Locate the cell with the specified text and output its (x, y) center coordinate. 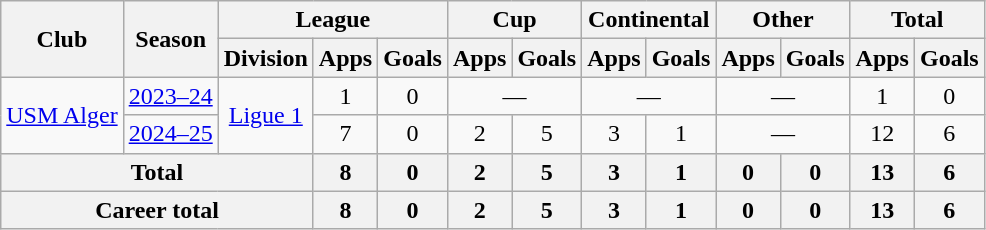
Division (266, 58)
League (332, 20)
USM Alger (62, 115)
Season (170, 39)
2024–25 (170, 134)
Ligue 1 (266, 115)
12 (882, 134)
2023–24 (170, 96)
Continental (649, 20)
Other (783, 20)
Cup (514, 20)
7 (345, 134)
Club (62, 39)
Career total (158, 210)
